From the cell containing the given text, extract its center point as [X, Y] coordinate. 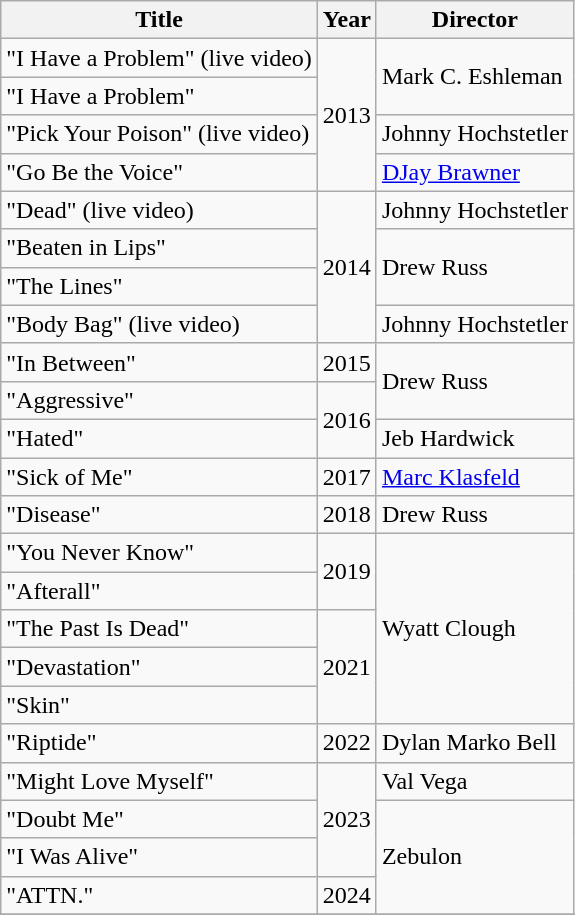
"Aggressive" [160, 400]
"Dead" (live video) [160, 210]
"Riptide" [160, 743]
"In Between" [160, 362]
"ATTN." [160, 895]
2022 [346, 743]
"Pick Your Poison" (live video) [160, 134]
"Afterall" [160, 591]
2015 [346, 362]
"Devastation" [160, 667]
2017 [346, 477]
"Might Love Myself" [160, 781]
2023 [346, 819]
Year [346, 20]
Title [160, 20]
"I Have a Problem" (live video) [160, 58]
2021 [346, 667]
"The Lines" [160, 286]
"Beaten in Lips" [160, 248]
"You Never Know" [160, 553]
Marc Klasfeld [474, 477]
Jeb Hardwick [474, 438]
Director [474, 20]
"Hated" [160, 438]
"Doubt Me" [160, 819]
2013 [346, 115]
2014 [346, 267]
Dylan Marko Bell [474, 743]
Zebulon [474, 857]
"Disease" [160, 515]
2024 [346, 895]
"Body Bag" (live video) [160, 324]
"I Have a Problem" [160, 96]
"The Past Is Dead" [160, 629]
2018 [346, 515]
Mark C. Eshleman [474, 77]
"I Was Alive" [160, 857]
Wyatt Clough [474, 629]
"Sick of Me" [160, 477]
2016 [346, 419]
DJay Brawner [474, 172]
2019 [346, 572]
"Go Be the Voice" [160, 172]
Val Vega [474, 781]
"Skin" [160, 705]
